Output the (X, Y) coordinate of the center of the cell containing the given text.  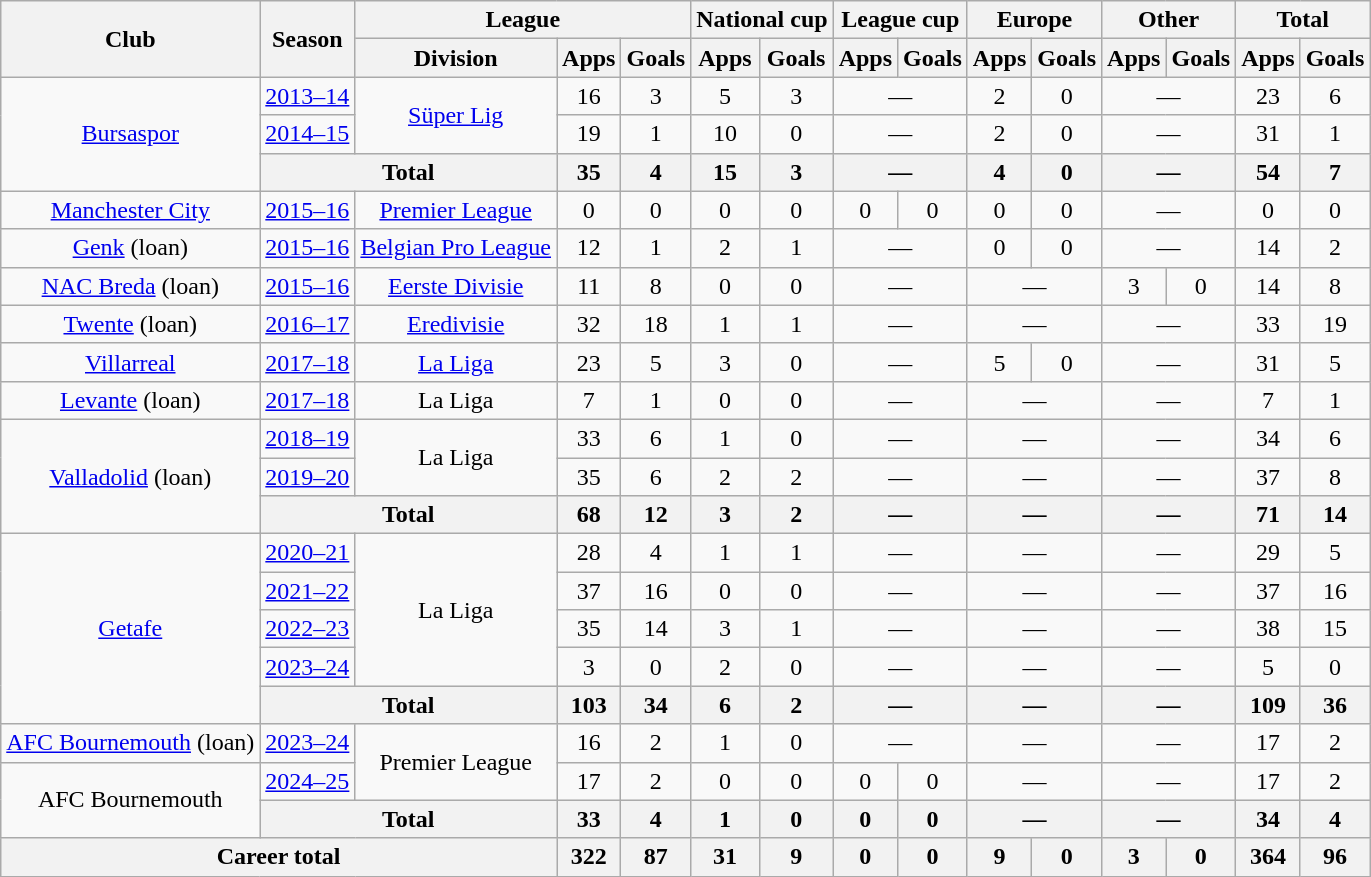
Levante (loan) (130, 400)
38 (1268, 629)
AFC Bournemouth (loan) (130, 743)
Eerste Divisie (456, 286)
League (523, 20)
68 (589, 515)
Club (130, 39)
11 (589, 286)
32 (589, 324)
2022–23 (308, 629)
36 (1335, 705)
2016–17 (308, 324)
AFC Bournemouth (130, 800)
109 (1268, 705)
Division (456, 58)
Europe (1034, 20)
2014–15 (308, 134)
103 (589, 705)
League cup (900, 20)
87 (656, 857)
2013–14 (308, 96)
322 (589, 857)
2021–22 (308, 591)
2024–25 (308, 781)
Career total (279, 857)
Getafe (130, 629)
29 (1268, 553)
Valladolid (loan) (130, 476)
Season (308, 39)
Bursaspor (130, 134)
Süper Lig (456, 115)
10 (725, 134)
364 (1268, 857)
Genk (loan) (130, 248)
Villarreal (130, 362)
96 (1335, 857)
2018–19 (308, 438)
Twente (loan) (130, 324)
Manchester City (130, 210)
2020–21 (308, 553)
18 (656, 324)
54 (1268, 172)
Belgian Pro League (456, 248)
71 (1268, 515)
28 (589, 553)
Other (1169, 20)
Eredivisie (456, 324)
National cup (762, 20)
NAC Breda (loan) (130, 286)
2019–20 (308, 477)
